Scan for the cell matching the given text and deliver its [x, y] coordinate at center. 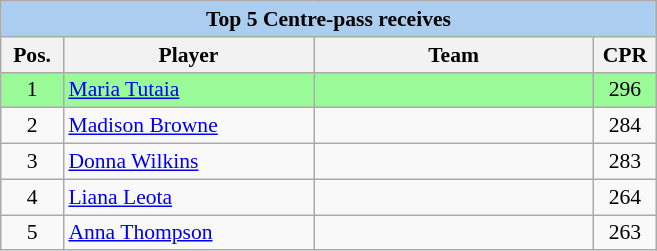
5 [32, 233]
1 [32, 90]
4 [32, 197]
2 [32, 126]
296 [626, 90]
284 [626, 126]
Player [188, 55]
Maria Tutaia [188, 90]
Top 5 Centre-pass receives [329, 19]
283 [626, 162]
CPR [626, 55]
Liana Leota [188, 197]
Donna Wilkins [188, 162]
264 [626, 197]
3 [32, 162]
Anna Thompson [188, 233]
Team [454, 55]
Pos. [32, 55]
Madison Browne [188, 126]
263 [626, 233]
